Extract the [X, Y] coordinate from the center of the cell holding the provided text.  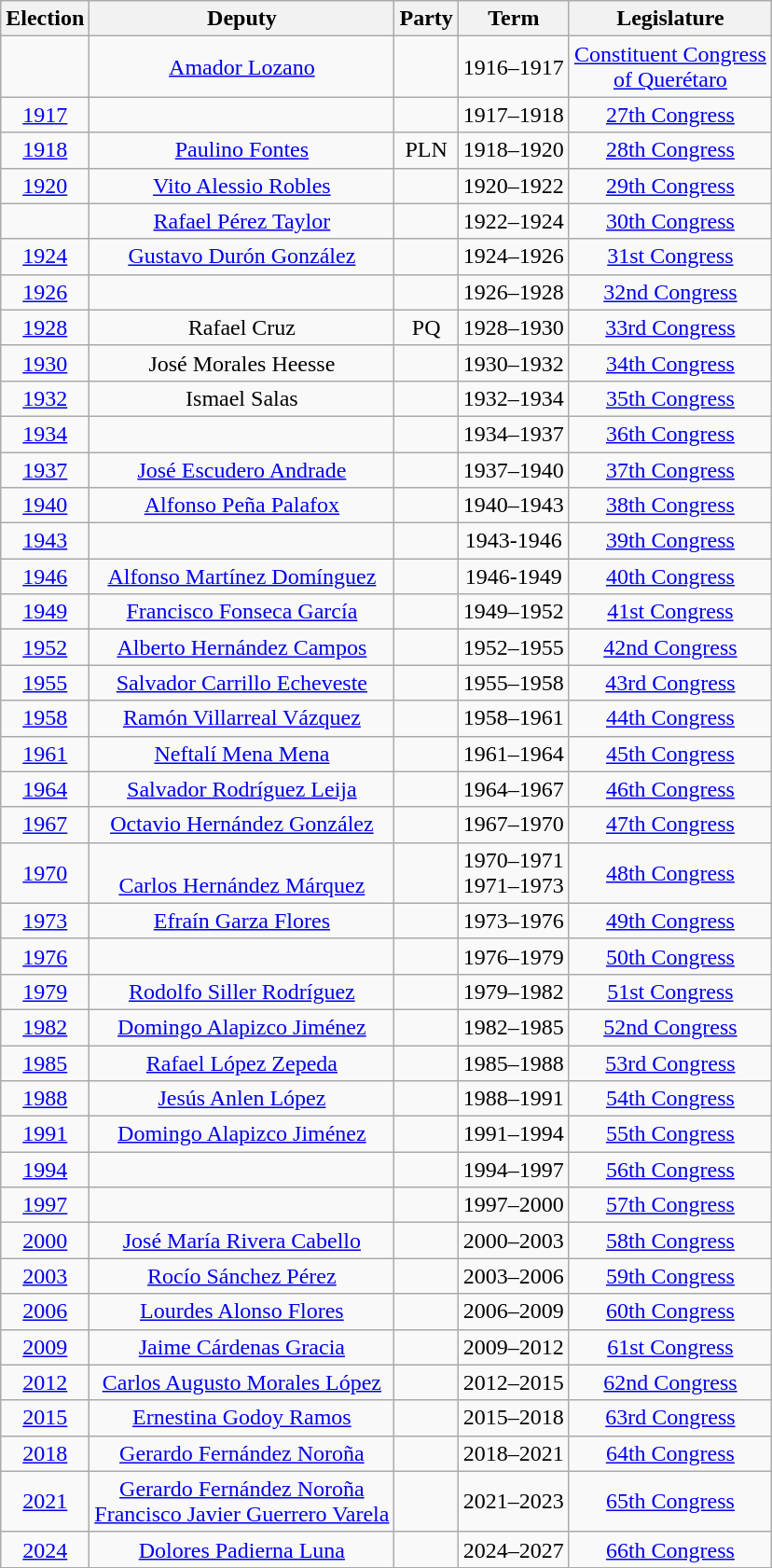
Rocío Sánchez Pérez [242, 1276]
29th Congress [669, 186]
1940 [45, 506]
1926 [45, 292]
1976 [45, 956]
1934–1937 [513, 434]
55th Congress [669, 1134]
1970–19711971–1973 [513, 873]
2000–2003 [513, 1241]
51st Congress [669, 992]
Salvador Rodríguez Leija [242, 789]
35th Congress [669, 398]
2024–2027 [513, 1549]
1943 [45, 541]
1988 [45, 1099]
Gerardo Fernández Noroña [242, 1453]
28th Congress [669, 150]
56th Congress [669, 1170]
1930 [45, 363]
2012–2015 [513, 1382]
37th Congress [669, 469]
1946 [45, 576]
2009 [45, 1347]
1934 [45, 434]
Vito Alessio Robles [242, 186]
1958–1961 [513, 718]
1952 [45, 647]
47th Congress [669, 825]
1973–1976 [513, 921]
1958 [45, 718]
1967 [45, 825]
2009–2012 [513, 1347]
31st Congress [669, 257]
Alfonso Peña Palafox [242, 506]
1924 [45, 257]
1932 [45, 398]
63rd Congress [669, 1418]
1917–1918 [513, 115]
2006–2009 [513, 1311]
32nd Congress [669, 292]
1988–1991 [513, 1099]
Gerardo Fernández Noroña Francisco Javier Guerrero Varela [242, 1502]
1994 [45, 1170]
Jaime Cárdenas Gracia [242, 1347]
Ismael Salas [242, 398]
Octavio Hernández González [242, 825]
1918–1920 [513, 150]
1997–2000 [513, 1205]
1961 [45, 754]
34th Congress [669, 363]
Lourdes Alonso Flores [242, 1311]
1928–1930 [513, 327]
1937 [45, 469]
65th Congress [669, 1502]
1937–1940 [513, 469]
1952–1955 [513, 647]
Rodolfo Siller Rodríguez [242, 992]
Alfonso Martínez Domínguez [242, 576]
2018 [45, 1453]
1967–1970 [513, 825]
José Escudero Andrade [242, 469]
1955–1958 [513, 683]
1997 [45, 1205]
Ernestina Godoy Ramos [242, 1418]
1976–1979 [513, 956]
Salvador Carrillo Echeveste [242, 683]
62nd Congress [669, 1382]
38th Congress [669, 506]
2003–2006 [513, 1276]
33rd Congress [669, 327]
64th Congress [669, 1453]
Carlos Hernández Márquez [242, 873]
Election [45, 19]
2000 [45, 1241]
2018–2021 [513, 1453]
1943-1946 [513, 541]
46th Congress [669, 789]
Legislature [669, 19]
66th Congress [669, 1549]
1920 [45, 186]
1979 [45, 992]
2006 [45, 1311]
61st Congress [669, 1347]
1920–1922 [513, 186]
1982 [45, 1027]
1946-1949 [513, 576]
2015 [45, 1418]
44th Congress [669, 718]
53rd Congress [669, 1062]
43rd Congress [669, 683]
1991 [45, 1134]
Rafael Pérez Taylor [242, 221]
2003 [45, 1276]
2015–2018 [513, 1418]
Dolores Padierna Luna [242, 1549]
1985 [45, 1062]
1928 [45, 327]
1964 [45, 789]
1916–1917 [513, 67]
1922–1924 [513, 221]
1940–1943 [513, 506]
1961–1964 [513, 754]
58th Congress [669, 1241]
49th Congress [669, 921]
2021 [45, 1502]
1932–1934 [513, 398]
Rafael Cruz [242, 327]
52nd Congress [669, 1027]
Paulino Fontes [242, 150]
Alberto Hernández Campos [242, 647]
Rafael López Zepeda [242, 1062]
Party [426, 19]
36th Congress [669, 434]
1924–1926 [513, 257]
Deputy [242, 19]
Efraín Garza Flores [242, 921]
40th Congress [669, 576]
Carlos Augusto Morales López [242, 1382]
48th Congress [669, 873]
1985–1988 [513, 1062]
Jesús Anlen López [242, 1099]
PLN [426, 150]
59th Congress [669, 1276]
Neftalí Mena Mena [242, 754]
60th Congress [669, 1311]
1949 [45, 612]
50th Congress [669, 956]
1917 [45, 115]
Ramón Villarreal Vázquez [242, 718]
José Morales Heesse [242, 363]
54th Congress [669, 1099]
PQ [426, 327]
57th Congress [669, 1205]
Francisco Fonseca García [242, 612]
1930–1932 [513, 363]
1973 [45, 921]
1949–1952 [513, 612]
2012 [45, 1382]
1955 [45, 683]
45th Congress [669, 754]
1979–1982 [513, 992]
1982–1985 [513, 1027]
Constituent Congressof Querétaro [669, 67]
1970 [45, 873]
27th Congress [669, 115]
1926–1928 [513, 292]
José María Rivera Cabello [242, 1241]
2024 [45, 1549]
2021–2023 [513, 1502]
Term [513, 19]
Amador Lozano [242, 67]
1991–1994 [513, 1134]
1994–1997 [513, 1170]
Gustavo Durón González [242, 257]
42nd Congress [669, 647]
1918 [45, 150]
41st Congress [669, 612]
1964–1967 [513, 789]
39th Congress [669, 541]
30th Congress [669, 221]
